Find where the given text appears and provide that cell's center as [x, y] coordinate. 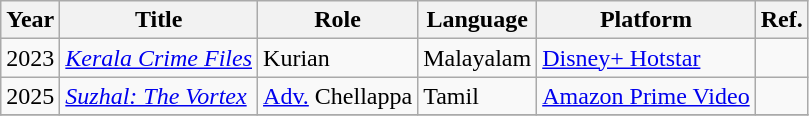
Amazon Prime Video [646, 96]
Role [338, 20]
Adv. Chellappa [338, 96]
Kurian [338, 58]
2023 [30, 58]
Malayalam [478, 58]
Platform [646, 20]
Year [30, 20]
Kerala Crime Files [159, 58]
Ref. [782, 20]
Tamil [478, 96]
Suzhal: The Vortex [159, 96]
Language [478, 20]
Disney+ Hotstar [646, 58]
Title [159, 20]
2025 [30, 96]
